Search for the cell housing the specified text and yield its (x, y) center coordinate. 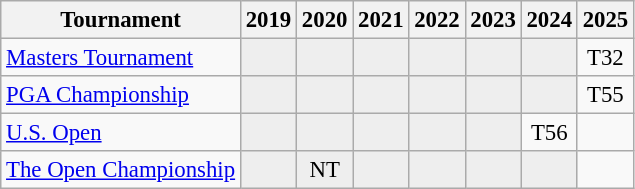
U.S. Open (121, 133)
2025 (605, 20)
PGA Championship (121, 95)
T56 (549, 133)
Tournament (121, 20)
T55 (605, 95)
2022 (437, 20)
2024 (549, 20)
2020 (325, 20)
2021 (381, 20)
Masters Tournament (121, 58)
T32 (605, 58)
2019 (268, 20)
The Open Championship (121, 170)
2023 (493, 20)
NT (325, 170)
